Identify which cell holds the provided text, then report its [x, y] central coordinate. 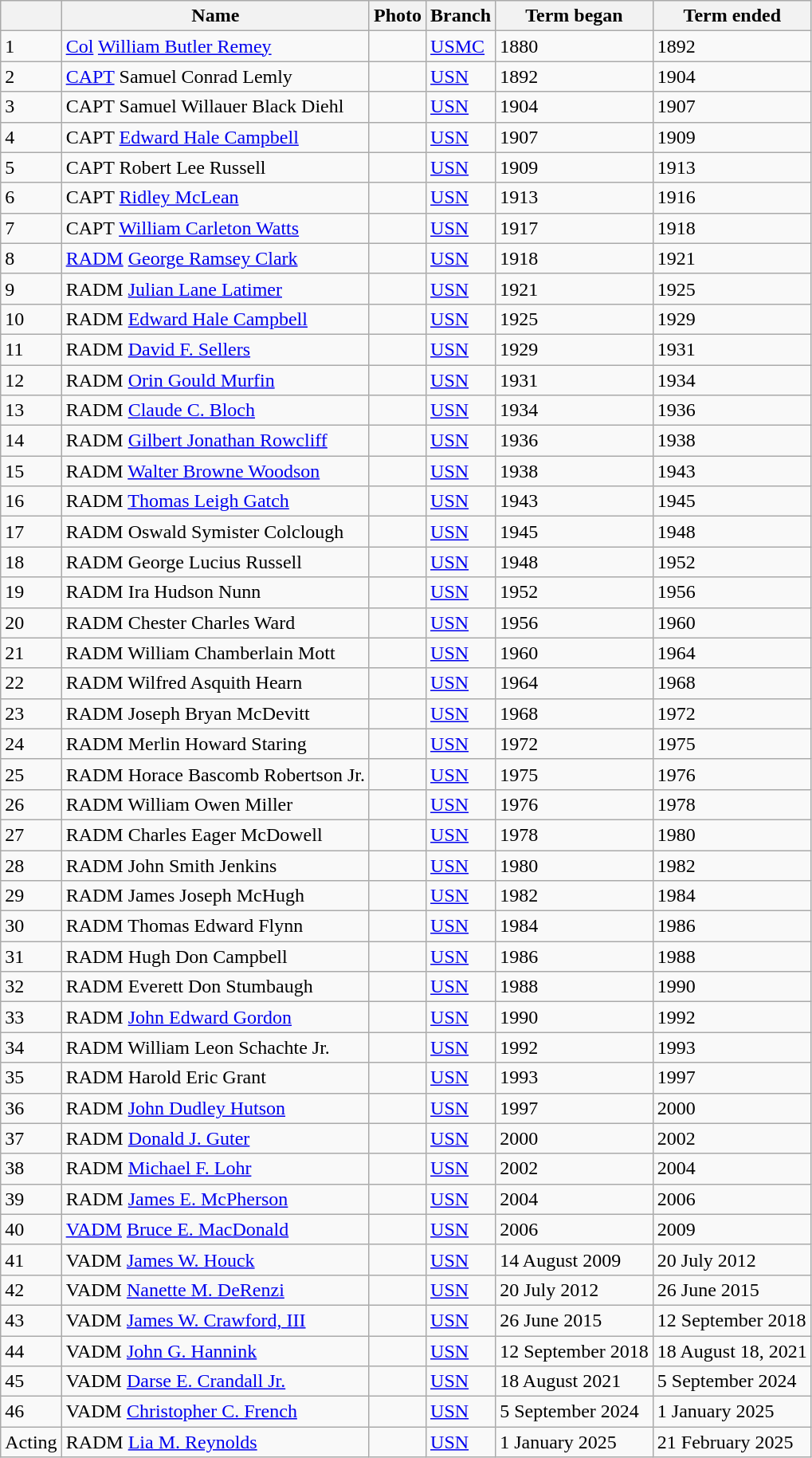
Photo [397, 16]
15 [31, 471]
38 [31, 1169]
RADM Claude C. Bloch [215, 411]
14 [31, 441]
CAPT Edward Hale Campbell [215, 137]
RADM Thomas Edward Flynn [215, 926]
1917 [575, 228]
10 [31, 319]
CAPT Samuel Conrad Lemly [215, 77]
RADM Wilfred Asquith Hearn [215, 683]
18 [31, 562]
8 [31, 258]
CAPT Samuel Willauer Black Diehl [215, 107]
VADM James W. Houck [215, 1260]
RADM Julian Lane Latimer [215, 289]
42 [31, 1290]
20 [31, 623]
RADM John Edward Gordon [215, 1017]
18 August 2021 [575, 1381]
11 [31, 349]
2 [31, 77]
22 [31, 683]
1880 [575, 46]
RADM William Owen Miller [215, 804]
30 [31, 926]
41 [31, 1260]
RADM Ira Hudson Nunn [215, 592]
9 [31, 289]
46 [31, 1412]
27 [31, 835]
3 [31, 107]
VADM James W. Crawford, III [215, 1320]
RADM Horace Bascomb Robertson Jr. [215, 774]
Term ended [732, 16]
RADM Gilbert Jonathan Rowcliff [215, 441]
13 [31, 411]
RADM Thomas Leigh Gatch [215, 501]
18 August 18, 2021 [732, 1351]
33 [31, 1017]
RADM Chester Charles Ward [215, 623]
RADM Donald J. Guter [215, 1138]
CAPT Ridley McLean [215, 198]
CAPT Robert Lee Russell [215, 167]
40 [31, 1229]
Branch [461, 16]
Col William Butler Remey [215, 46]
VADM John G. Hannink [215, 1351]
6 [31, 198]
21 [31, 653]
4 [31, 137]
19 [31, 592]
24 [31, 744]
26 [31, 804]
17 [31, 532]
RADM James Joseph McHugh [215, 896]
36 [31, 1108]
43 [31, 1320]
2009 [732, 1229]
28 [31, 865]
39 [31, 1199]
44 [31, 1351]
5 [31, 167]
45 [31, 1381]
RADM William Leon Schachte Jr. [215, 1047]
23 [31, 713]
RADM Hugh Don Campbell [215, 957]
37 [31, 1138]
VADM Nanette M. DeRenzi [215, 1290]
RADM William Chamberlain Mott [215, 653]
RADM George Ramsey Clark [215, 258]
Term began [575, 16]
RADM Edward Hale Campbell [215, 319]
31 [31, 957]
RADM John Smith Jenkins [215, 865]
RADM Michael F. Lohr [215, 1169]
16 [31, 501]
RADM Lia M. Reynolds [215, 1442]
14 August 2009 [575, 1260]
RADM Walter Browne Woodson [215, 471]
34 [31, 1047]
RADM Harold Eric Grant [215, 1078]
7 [31, 228]
RADM Oswald Symister Colclough [215, 532]
21 February 2025 [732, 1442]
RADM Joseph Bryan McDevitt [215, 713]
Name [215, 16]
Acting [31, 1442]
RADM Merlin Howard Staring [215, 744]
RADM Everett Don Stumbaugh [215, 987]
12 [31, 380]
RADM George Lucius Russell [215, 562]
RADM John Dudley Hutson [215, 1108]
RADM Orin Gould Murfin [215, 380]
29 [31, 896]
32 [31, 987]
VADM Bruce E. MacDonald [215, 1229]
USMC [461, 46]
1916 [732, 198]
25 [31, 774]
35 [31, 1078]
RADM Charles Eager McDowell [215, 835]
1 [31, 46]
VADM Christopher C. French [215, 1412]
RADM David F. Sellers [215, 349]
VADM Darse E. Crandall Jr. [215, 1381]
CAPT William Carleton Watts [215, 228]
RADM James E. McPherson [215, 1199]
